For the text-containing cell, return its midpoint in (X, Y) coordinate format. 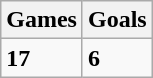
Goals (117, 20)
Games (42, 20)
17 (42, 58)
6 (117, 58)
